Provide the (x, y) coordinate of the cell's center where the given text is located.  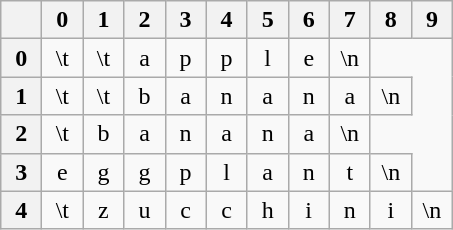
h (268, 210)
6 (308, 20)
7 (350, 20)
z (104, 210)
5 (268, 20)
t (350, 172)
9 (432, 20)
8 (390, 20)
u (144, 210)
